Find where the given text appears and provide that cell's center as [X, Y] coordinate. 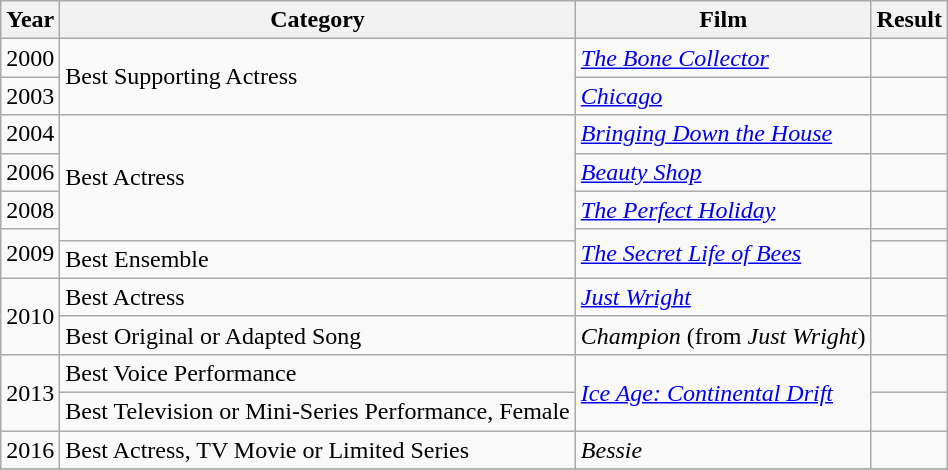
Category [318, 20]
Champion (from Just Wright) [723, 335]
The Perfect Holiday [723, 210]
2000 [30, 58]
2006 [30, 172]
2004 [30, 134]
Year [30, 20]
Beauty Shop [723, 172]
Best Original or Adapted Song [318, 335]
Best Ensemble [318, 259]
Best Actress, TV Movie or Limited Series [318, 449]
The Bone Collector [723, 58]
2009 [30, 254]
Ice Age: Continental Drift [723, 392]
Best Television or Mini-Series Performance, Female [318, 411]
2003 [30, 96]
Film [723, 20]
2013 [30, 392]
Just Wright [723, 297]
2008 [30, 210]
Bessie [723, 449]
Best Voice Performance [318, 373]
Chicago [723, 96]
Best Supporting Actress [318, 77]
2016 [30, 449]
The Secret Life of Bees [723, 254]
2010 [30, 316]
Result [909, 20]
Bringing Down the House [723, 134]
